Determine the [X, Y] coordinate at the center of the cell enclosing the given text.  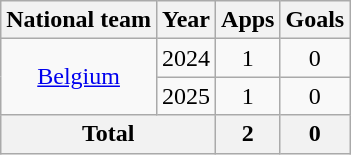
2 [248, 134]
Belgium [79, 77]
2025 [186, 96]
National team [79, 20]
2024 [186, 58]
Total [108, 134]
Apps [248, 20]
Year [186, 20]
Goals [315, 20]
